Return [x, y] of the center of cell containing provided text 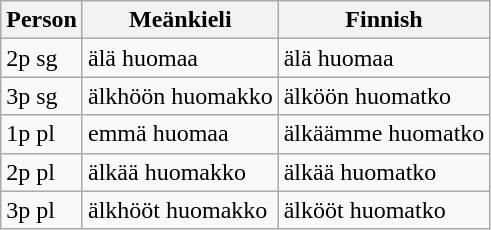
älkhöön huomakko [180, 96]
Person [42, 20]
2p sg [42, 58]
2p pl [42, 172]
Meänkieli [180, 20]
älkhööt huomakko [180, 210]
3p pl [42, 210]
3p sg [42, 96]
älkööt huomatko [384, 210]
Finnish [384, 20]
älkää huomatko [384, 172]
älkäämme huomatko [384, 134]
1p pl [42, 134]
emmä huomaa [180, 134]
älkää huomakko [180, 172]
älköön huomatko [384, 96]
